Output the [X, Y] coordinate of the center of the cell containing the given text.  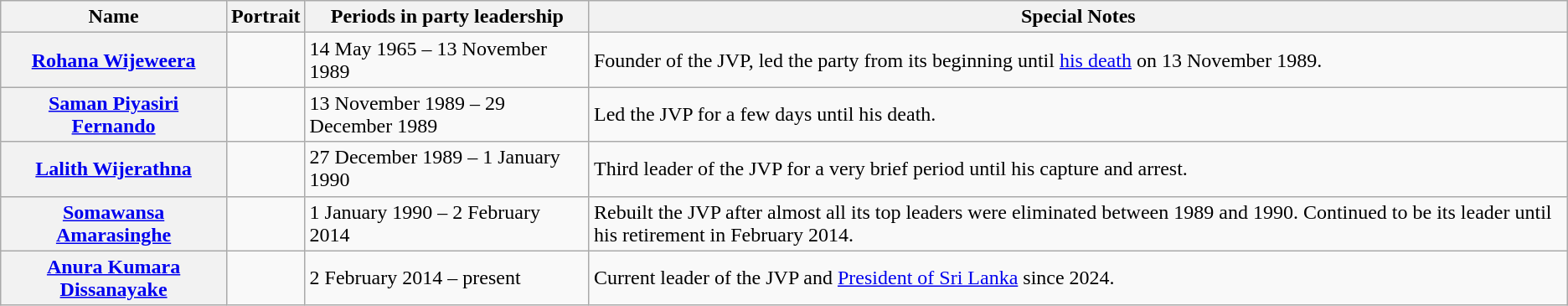
27 December 1989 – 1 January 1990 [447, 169]
Name [114, 17]
Lalith Wijerathna [114, 169]
Periods in party leadership [447, 17]
Third leader of the JVP for a very brief period until his capture and arrest. [1078, 169]
Somawansa Amarasinghe [114, 223]
1 January 1990 – 2 February 2014 [447, 223]
Current leader of the JVP and President of Sri Lanka since 2024. [1078, 278]
Portrait [266, 17]
Founder of the JVP, led the party from its beginning until his death on 13 November 1989. [1078, 60]
14 May 1965 – 13 November 1989 [447, 60]
Led the JVP for a few days until his death. [1078, 114]
Rohana Wijeweera [114, 60]
Anura Kumara Dissanayake [114, 278]
2 February 2014 – present [447, 278]
Saman Piyasiri Fernando [114, 114]
Special Notes [1078, 17]
13 November 1989 – 29 December 1989 [447, 114]
